Find where the given text appears and provide that cell's center as (X, Y) coordinate. 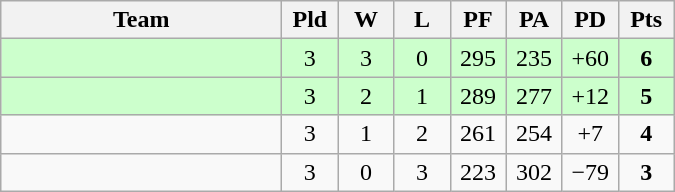
Team (142, 20)
5 (646, 96)
302 (534, 172)
254 (534, 134)
PD (590, 20)
235 (534, 58)
261 (478, 134)
+60 (590, 58)
289 (478, 96)
PF (478, 20)
PA (534, 20)
+12 (590, 96)
6 (646, 58)
−79 (590, 172)
Pts (646, 20)
W (366, 20)
Pld (310, 20)
4 (646, 134)
+7 (590, 134)
L (422, 20)
295 (478, 58)
223 (478, 172)
277 (534, 96)
